Find where the given text appears and provide that cell's center as [x, y] coordinate. 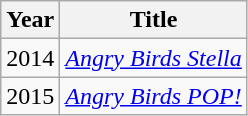
Year [30, 20]
Title [154, 20]
2015 [30, 96]
Angry Birds Stella [154, 58]
2014 [30, 58]
Angry Birds POP! [154, 96]
